For the text-containing cell, return its midpoint in (X, Y) coordinate format. 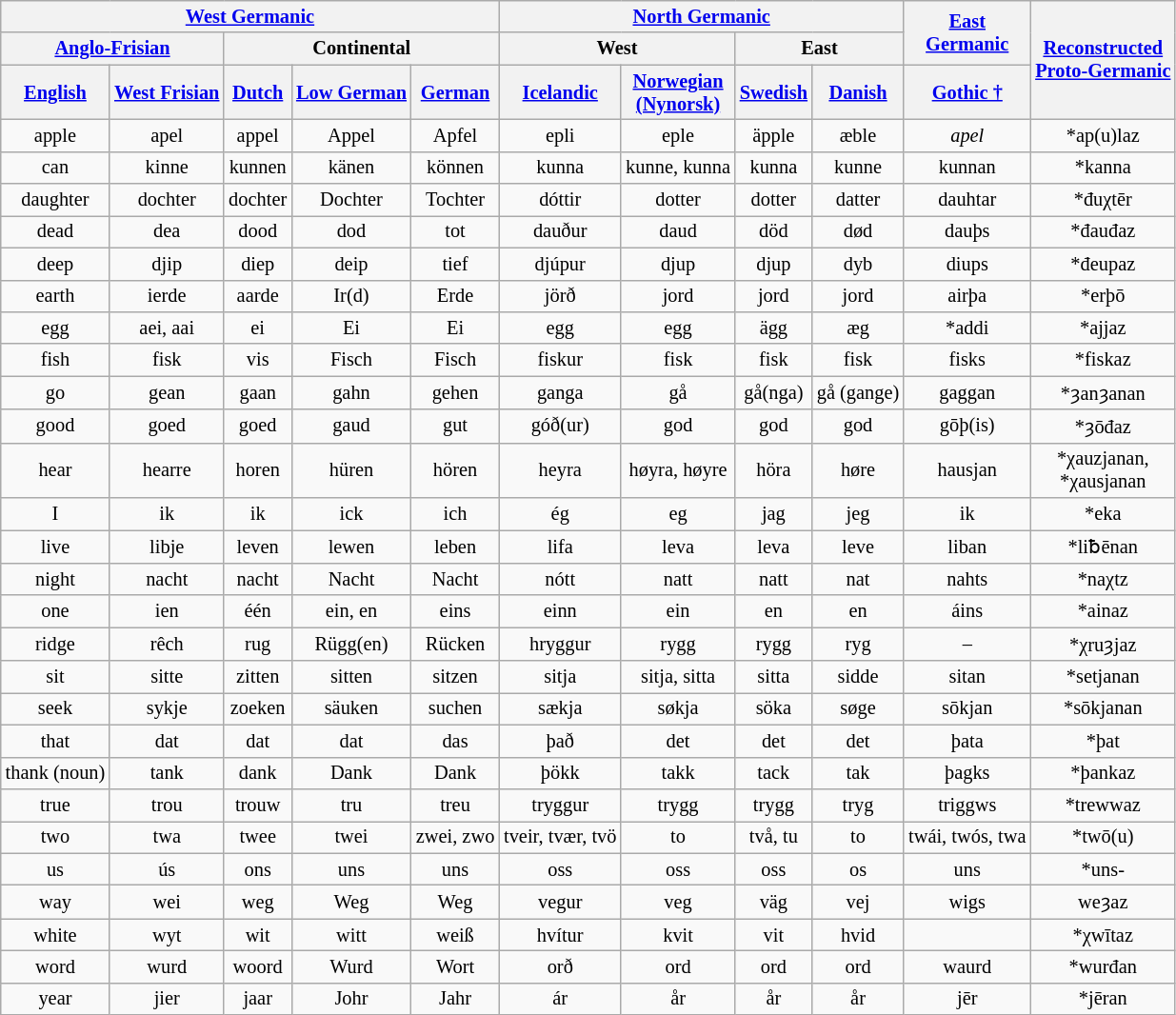
Reconstructed Proto-Germanic (1103, 59)
lewen (351, 547)
orð (560, 966)
einn (560, 611)
dauþs (967, 231)
tryg (858, 805)
*setjanan (1103, 677)
Appel (351, 135)
rêch (167, 644)
*đeupaz (1103, 264)
liban (967, 547)
hören (455, 470)
sækja (560, 708)
– (967, 644)
us (55, 869)
Rügg(en) (351, 644)
nótt (560, 579)
night (55, 579)
*twō(u) (1103, 837)
*χwītaz (1103, 935)
hüren (351, 470)
treu (455, 805)
två, tu (773, 837)
leve (858, 547)
sitzen (455, 677)
one (55, 611)
vis (257, 360)
diups (967, 264)
*ajjaz (1103, 328)
säuken (351, 708)
twái, twós, twa (967, 837)
Continental (362, 49)
höra (773, 470)
white (55, 935)
kunnan (967, 168)
dod (351, 231)
fish (55, 360)
Swedish (773, 92)
Dochter (351, 200)
Dutch (257, 92)
*erþō (1103, 296)
hear (55, 470)
veg (678, 901)
that (55, 741)
woord (257, 966)
*đauđaz (1103, 231)
dood (257, 231)
sōkjan (967, 708)
appel (257, 135)
aei, aai (167, 328)
ien (167, 611)
jörð (560, 296)
það (560, 741)
os (858, 869)
sitten (351, 677)
ús (167, 869)
dea (167, 231)
ägg (773, 328)
twa (167, 837)
deep (55, 264)
hausjan (967, 470)
Tochter (455, 200)
seek (55, 708)
död (773, 231)
rug (257, 644)
vegur (560, 901)
West (617, 49)
høre (858, 470)
epli (560, 135)
I (55, 514)
hryggur (560, 644)
tack (773, 773)
sidde (858, 677)
gaud (351, 427)
jier (167, 999)
eins (455, 611)
hearre (167, 470)
nahts (967, 579)
söka (773, 708)
kvit (678, 935)
*fiskaz (1103, 360)
East (819, 49)
Icelandic (560, 92)
eg (678, 514)
Johr (351, 999)
fiskur (560, 360)
død (858, 231)
can (55, 168)
ich (455, 514)
*trewwaz (1103, 805)
dank (257, 773)
gaggan (967, 392)
þagks (967, 773)
tank (167, 773)
fisks (967, 360)
tru (351, 805)
djip (167, 264)
true (55, 805)
*ȝōđaz (1103, 427)
year (55, 999)
*χruȝjaz (1103, 644)
sitte (167, 677)
*sōkjanan (1103, 708)
*addi (967, 328)
Ir(d) (351, 296)
twee (257, 837)
witt (351, 935)
góð(ur) (560, 427)
deip (351, 264)
sitja, sitta (678, 677)
zoeken (257, 708)
German (455, 92)
søge (858, 708)
daughter (55, 200)
djúpur (560, 264)
jēr (967, 999)
tveir, tvær, tvö (560, 837)
æble (858, 135)
jaar (257, 999)
East Germanic (967, 32)
good (55, 427)
høyra, høyre (678, 470)
English (55, 92)
thank (noun) (55, 773)
tryggur (560, 805)
jag (773, 514)
wit (257, 935)
West Frisian (167, 92)
Norwegian(Nynorsk) (678, 92)
ierde (167, 296)
*þat (1103, 741)
aarde (257, 296)
takk (678, 773)
*đuχtēr (1103, 200)
sit (55, 677)
zwei, zwo (455, 837)
wurd (167, 966)
nat (858, 579)
word (55, 966)
trouw (257, 805)
þata (967, 741)
go (55, 392)
libje (167, 547)
können (455, 168)
suchen (455, 708)
way (55, 901)
känen (351, 168)
*χauzjanan, *χausjanan (1103, 470)
gå(nga) (773, 392)
ég (560, 514)
lifa (560, 547)
dead (55, 231)
leben (455, 547)
wyt (167, 935)
triggws (967, 805)
gaan (257, 392)
ei (257, 328)
zitten (257, 677)
ein, en (351, 611)
jeg (858, 514)
gå (678, 392)
*uns- (1103, 869)
Rücken (455, 644)
twei (351, 837)
weȝaz (1103, 901)
weiß (455, 935)
Low German (351, 92)
Gothic † (967, 92)
sitan (967, 677)
heyra (560, 470)
één (257, 611)
*ainaz (1103, 611)
North Germanic (701, 16)
*liƀēnan (1103, 547)
dyb (858, 264)
eple (678, 135)
*jēran (1103, 999)
ick (351, 514)
two (55, 837)
väg (773, 901)
æg (858, 328)
wigs (967, 901)
wei (167, 901)
Anglo-Frisian (112, 49)
þökk (560, 773)
gå (gange) (858, 392)
ein (678, 611)
ár (560, 999)
tot (455, 231)
tak (858, 773)
kunne (858, 168)
West Germanic (249, 16)
kunnen (257, 168)
ryg (858, 644)
airþa (967, 296)
*eka (1103, 514)
vej (858, 901)
das (455, 741)
Wurd (351, 966)
vit (773, 935)
*ȝanȝanan (1103, 392)
ridge (55, 644)
áins (967, 611)
waurd (967, 966)
daud (678, 231)
sitja (560, 677)
live (55, 547)
hvid (858, 935)
*naχtz (1103, 579)
hvítur (560, 935)
søkja (678, 708)
Erde (455, 296)
leven (257, 547)
gōþ(is) (967, 427)
tief (455, 264)
Jahr (455, 999)
*þankaz (1103, 773)
Wort (455, 966)
*kanna (1103, 168)
horen (257, 470)
gehen (455, 392)
dóttir (560, 200)
gean (167, 392)
ganga (560, 392)
sykje (167, 708)
datter (858, 200)
äpple (773, 135)
Apfel (455, 135)
weg (257, 901)
kunne, kunna (678, 168)
dauhtar (967, 200)
Danish (858, 92)
ons (257, 869)
apple (55, 135)
kinne (167, 168)
diep (257, 264)
sitta (773, 677)
*wurđan (1103, 966)
gut (455, 427)
*ap(u)laz (1103, 135)
trou (167, 805)
dauður (560, 231)
gahn (351, 392)
earth (55, 296)
